Capture the cell that displays the provided text and extract its (x, y) central coordinate. 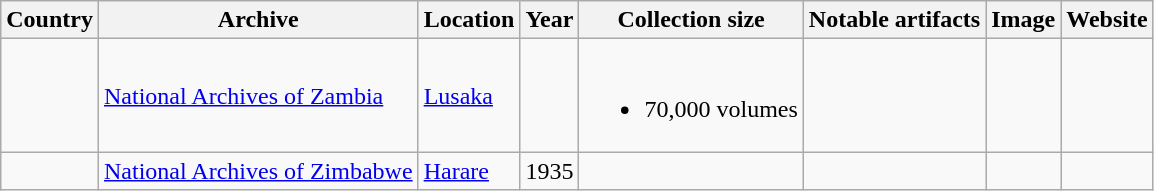
Archive (258, 20)
Image (1024, 20)
Notable artifacts (894, 20)
1935 (550, 171)
Lusaka (469, 96)
Harare (469, 171)
National Archives of Zambia (258, 96)
Year (550, 20)
National Archives of Zimbabwe (258, 171)
Country (50, 20)
Collection size (691, 20)
70,000 volumes (691, 96)
Website (1107, 20)
Location (469, 20)
